Output the [X, Y] coordinate of the center of the cell containing the given text.  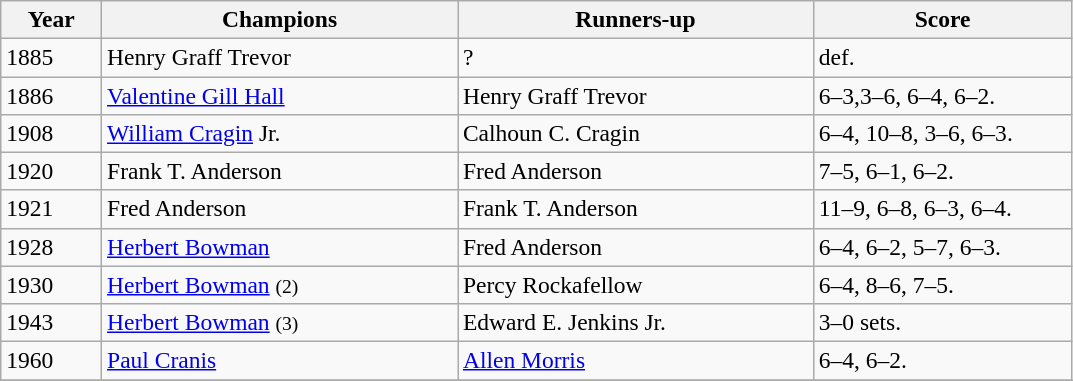
Herbert Bowman [280, 247]
1943 [52, 322]
Percy Rockafellow [636, 285]
Allen Morris [636, 360]
1908 [52, 133]
Paul Cranis [280, 360]
? [636, 57]
Valentine Gill Hall [280, 95]
Herbert Bowman (2) [280, 285]
1921 [52, 209]
7–5, 6–1, 6–2. [942, 171]
def. [942, 57]
6–4, 10–8, 3–6, 6–3. [942, 133]
6–4, 8–6, 7–5. [942, 285]
Year [52, 19]
1960 [52, 360]
1920 [52, 171]
1930 [52, 285]
William Cragin Jr. [280, 133]
3–0 sets. [942, 322]
11–9, 6–8, 6–3, 6–4. [942, 209]
6–3,3–6, 6–4, 6–2. [942, 95]
Runners-up [636, 19]
6–4, 6–2, 5–7, 6–3. [942, 247]
Edward E. Jenkins Jr. [636, 322]
1885 [52, 57]
Score [942, 19]
1886 [52, 95]
Calhoun C. Cragin [636, 133]
1928 [52, 247]
6–4, 6–2. [942, 360]
Herbert Bowman (3) [280, 322]
Champions [280, 19]
